Return [x, y] of the center of cell containing provided text 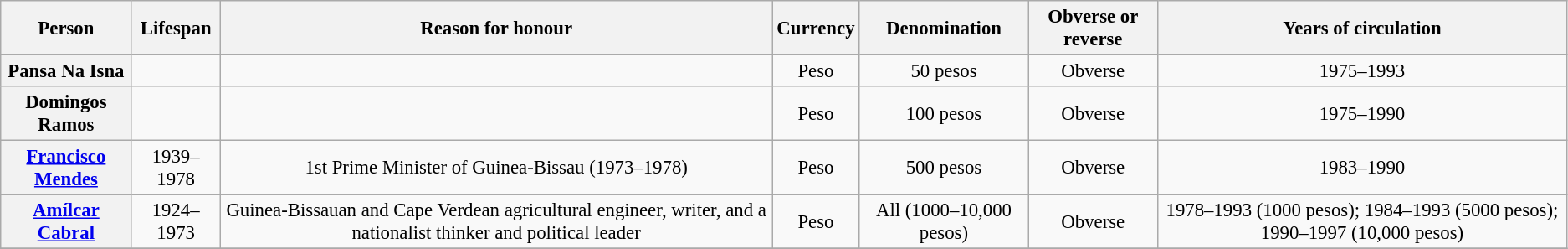
Person [66, 29]
Obverse or reverse [1093, 29]
Years of circulation [1362, 29]
Amílcar Cabral [66, 221]
50 pesos [944, 71]
Guinea-Bissauan and Cape Verdean agricultural engineer, writer, and a nationalist thinker and political leader [496, 221]
1st Prime Minister of Guinea-Bissau (1973–1978) [496, 168]
Denomination [944, 29]
500 pesos [944, 168]
100 pesos [944, 114]
Lifespan [176, 29]
1975–1990 [1362, 114]
Pansa Na Isna [66, 71]
Domingos Ramos [66, 114]
All (1000–10,000 pesos) [944, 221]
1939–1978 [176, 168]
1924–1973 [176, 221]
1978–1993 (1000 pesos); 1984–1993 (5000 pesos); 1990–1997 (10,000 pesos) [1362, 221]
1983–1990 [1362, 168]
Currency [816, 29]
1975–1993 [1362, 71]
Reason for honour [496, 29]
Francisco Mendes [66, 168]
